From the cell containing the given text, extract its center point as [X, Y] coordinate. 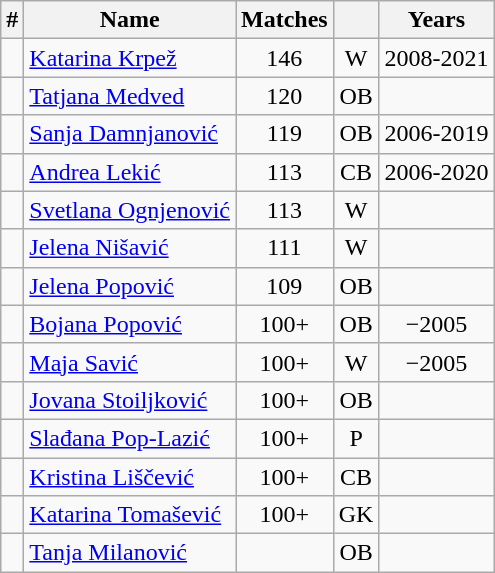
Katarina Tomašević [130, 515]
Years [436, 20]
Matches [285, 20]
Jovana Stoiljković [130, 400]
Maja Savić [130, 362]
Name [130, 20]
120 [285, 96]
# [12, 20]
Bojana Popović [130, 324]
Tatjana Medved [130, 96]
119 [285, 134]
Jelena Nišavić [130, 248]
Jelena Popović [130, 286]
146 [285, 58]
Tanja Milanović [130, 553]
Sanja Damnjanović [130, 134]
2006-2020 [436, 172]
2006-2019 [436, 134]
Katarina Krpež [130, 58]
109 [285, 286]
Slađana Pop-Lazić [130, 438]
111 [285, 248]
2008-2021 [436, 58]
P [356, 438]
Kristina Liščević [130, 477]
Svetlana Ognjenović [130, 210]
GK [356, 515]
Andrea Lekić [130, 172]
